Capture the cell that displays the provided text and extract its (X, Y) central coordinate. 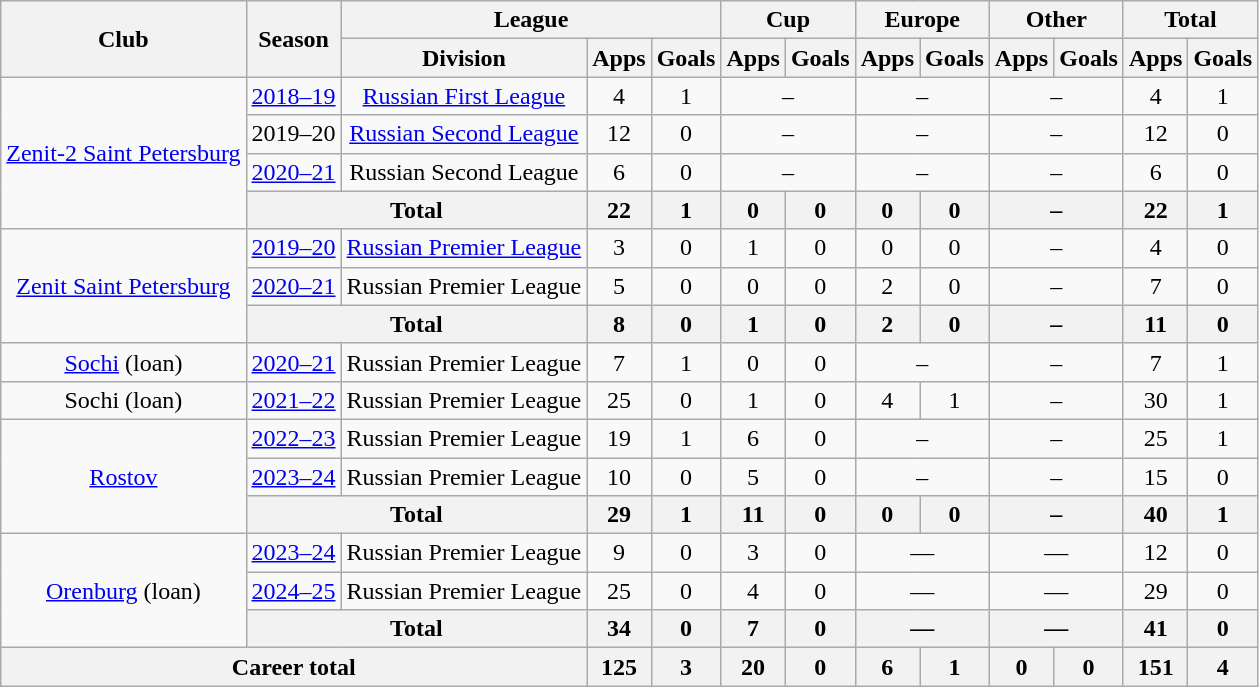
Rostov (124, 476)
151 (1155, 667)
2022–23 (294, 438)
40 (1155, 515)
Career total (294, 667)
League (531, 20)
8 (619, 324)
Orenburg (loan) (124, 591)
41 (1155, 629)
Cup (788, 20)
9 (619, 553)
Europe (922, 20)
Zenit-2 Saint Petersburg (124, 153)
2024–25 (294, 591)
2018–19 (294, 96)
Russian First League (464, 96)
125 (619, 667)
19 (619, 438)
2021–22 (294, 400)
15 (1155, 477)
Club (124, 39)
20 (753, 667)
Division (464, 58)
Zenit Saint Petersburg (124, 286)
Other (1056, 20)
10 (619, 477)
34 (619, 629)
30 (1155, 400)
Season (294, 39)
